Return the (X, Y) coordinate for the center point of the cell that contains the specified text.  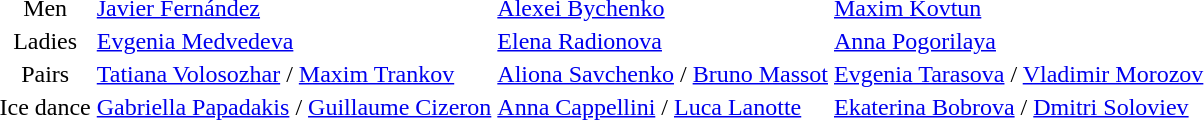
Evgenia Medvedeva (294, 41)
Aliona Savchenko / Bruno Massot (663, 74)
Tatiana Volosozhar / Maxim Trankov (294, 74)
Evgenia Tarasova / Vladimir Morozov (1018, 74)
Anna Pogorilaya (1018, 41)
Elena Radionova (663, 41)
